Extract the (x, y) coordinate from the center of the cell holding the provided text.  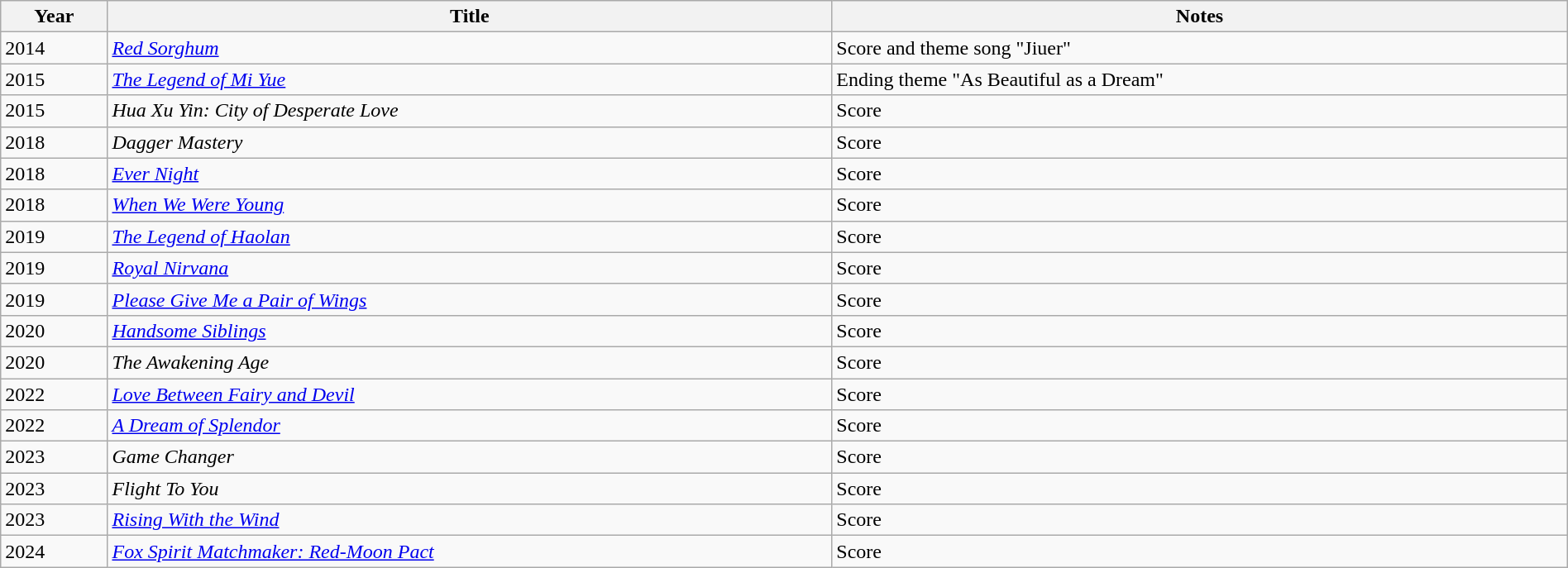
Dagger Mastery (470, 142)
Royal Nirvana (470, 268)
2024 (55, 551)
Notes (1200, 17)
Fox Spirit Matchmaker: Red-Moon Pact (470, 551)
Flight To You (470, 489)
Ending theme "As Beautiful as a Dream" (1200, 79)
Game Changer (470, 457)
Love Between Fairy and Devil (470, 394)
Hua Xu Yin: City of Desperate Love (470, 111)
The Legend of Haolan (470, 236)
A Dream of Splendor (470, 426)
The Awakening Age (470, 362)
Handsome Siblings (470, 331)
Red Sorghum (470, 48)
Year (55, 17)
When We Were Young (470, 205)
Title (470, 17)
Please Give Me a Pair of Wings (470, 299)
Rising With the Wind (470, 520)
Ever Night (470, 174)
The Legend of Mi Yue (470, 79)
2014 (55, 48)
Score and theme song "Jiuer" (1200, 48)
